For the text-containing cell, return its midpoint in (x, y) coordinate format. 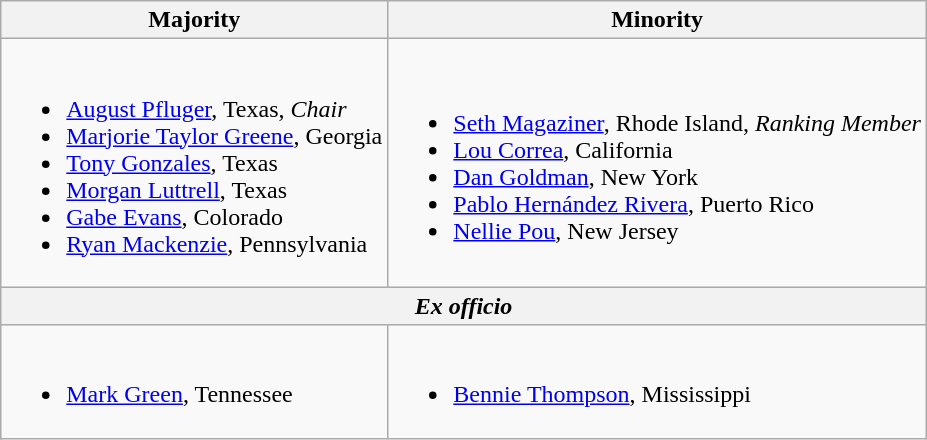
August Pfluger, Texas, ChairMarjorie Taylor Greene, GeorgiaTony Gonzales, TexasMorgan Luttrell, TexasGabe Evans, ColoradoRyan Mackenzie, Pennsylvania (194, 163)
Minority (658, 20)
Majority (194, 20)
Seth Magaziner, Rhode Island, Ranking MemberLou Correa, CaliforniaDan Goldman, New YorkPablo Hernández Rivera, Puerto RicoNellie Pou, New Jersey (658, 163)
Bennie Thompson, Mississippi (658, 382)
Ex officio (464, 306)
Mark Green, Tennessee (194, 382)
